Scan for the cell matching the given text and deliver its (X, Y) coordinate at center. 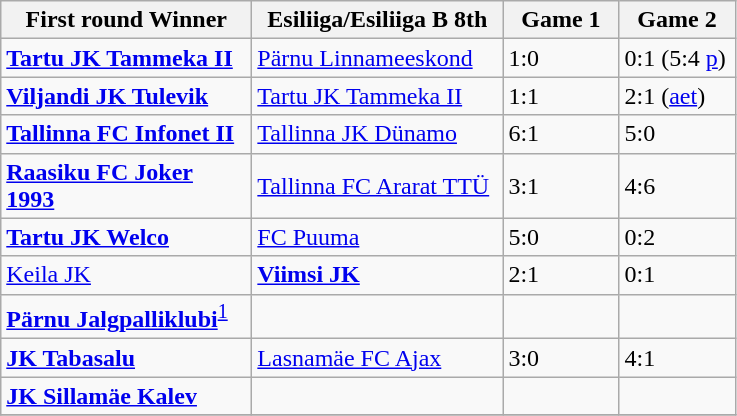
0:1 (5:4 p) (677, 58)
JK Sillamäe Kalev (126, 396)
Pärnu Jalgpalliklubi1 (126, 316)
Game 2 (677, 20)
1:0 (561, 58)
6:1 (561, 134)
Tallinna JK Dünamo (378, 134)
4:6 (677, 186)
3:0 (561, 358)
2:1 (aet) (677, 96)
First round Winner (126, 20)
Viljandi JK Tulevik (126, 96)
1:1 (561, 96)
Pärnu Linnameeskond (378, 58)
FC Puuma (378, 237)
JK Tabasalu (126, 358)
Game 1 (561, 20)
Viimsi JK (378, 275)
4:1 (677, 358)
3:1 (561, 186)
0:2 (677, 237)
Tallinna FC Infonet II (126, 134)
Lasnamäe FC Ajax (378, 358)
0:1 (677, 275)
Raasiku FC Joker 1993 (126, 186)
Keila JK (126, 275)
Esiliiga/Esiliiga B 8th (378, 20)
Tartu JK Welco (126, 237)
2:1 (561, 275)
Tallinna FC Ararat TTÜ (378, 186)
